Provide the [X, Y] coordinate of the cell's center where the given text is located.  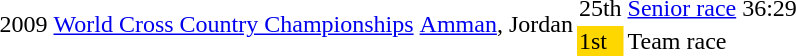
Team race [682, 41]
1st [600, 41]
